Identify which cell holds the provided text, then report its (x, y) central coordinate. 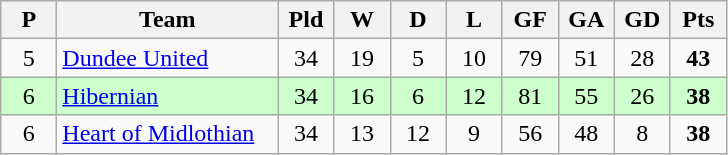
10 (474, 58)
28 (642, 58)
GF (530, 20)
8 (642, 134)
9 (474, 134)
26 (642, 96)
79 (530, 58)
56 (530, 134)
43 (698, 58)
55 (586, 96)
81 (530, 96)
D (418, 20)
48 (586, 134)
Hibernian (168, 96)
13 (362, 134)
19 (362, 58)
Pld (306, 20)
51 (586, 58)
GD (642, 20)
Team (168, 20)
Heart of Midlothian (168, 134)
Dundee United (168, 58)
Pts (698, 20)
L (474, 20)
W (362, 20)
GA (586, 20)
16 (362, 96)
P (29, 20)
